From the cell containing the given text, extract its center point as (x, y) coordinate. 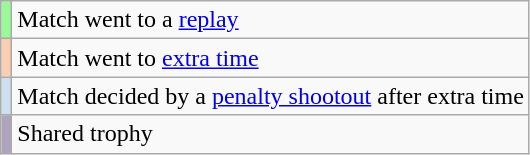
Shared trophy (271, 134)
Match went to extra time (271, 58)
Match decided by a penalty shootout after extra time (271, 96)
Match went to a replay (271, 20)
